Extract the (x, y) coordinate from the center of the cell holding the provided text.  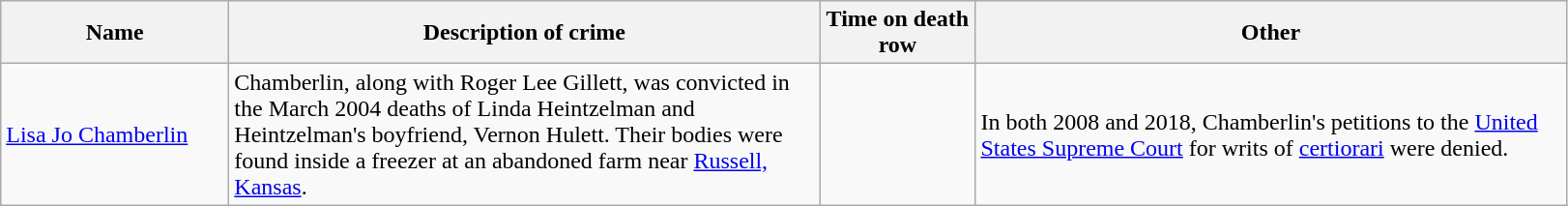
Lisa Jo Chamberlin (115, 134)
Other (1270, 33)
Time on death row (897, 33)
Name (115, 33)
Description of crime (524, 33)
In both 2008 and 2018, Chamberlin's petitions to the United States Supreme Court for writs of certiorari were denied. (1270, 134)
